For the text-containing cell, return its midpoint in [x, y] coordinate format. 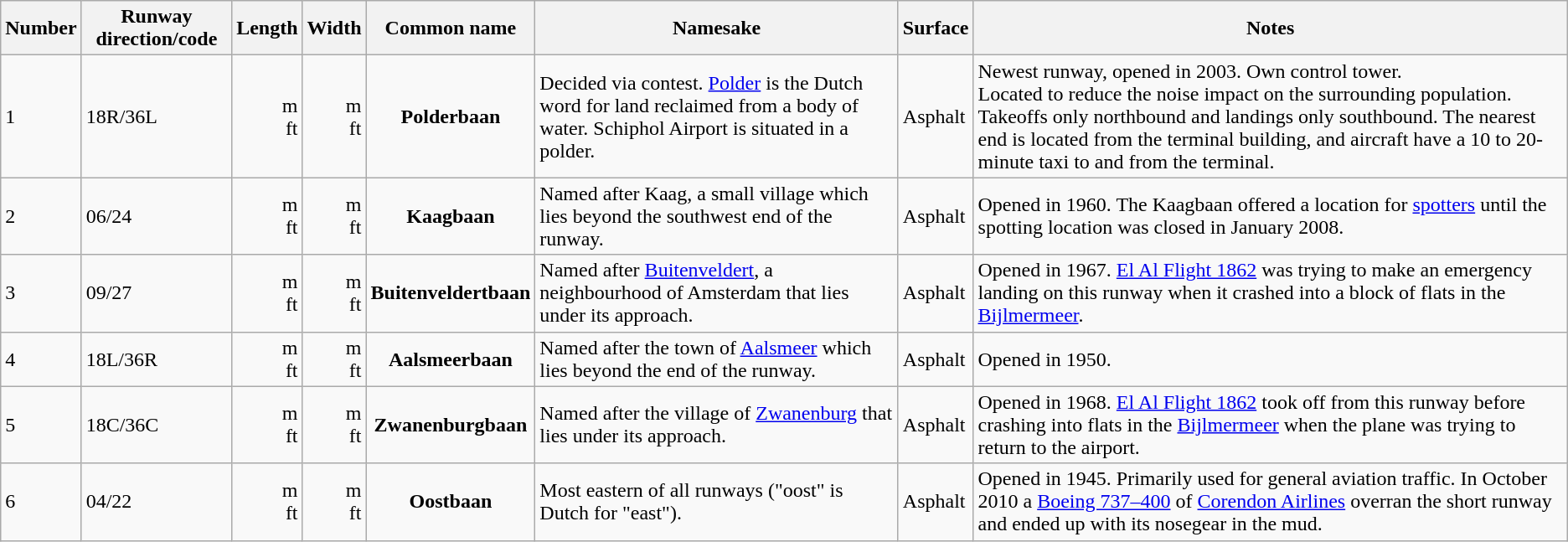
Length [267, 28]
5 [41, 425]
18C/36C [157, 425]
Namesake [717, 28]
1 [41, 116]
Buitenveldertbaan [451, 293]
Opened in 1960. The Kaagbaan offered a location for spotters until the spotting location was closed in January 2008. [1270, 216]
Most eastern of all runways ("oost" is Dutch for "east"). [717, 502]
Named after Buitenveldert, a neighbourhood of Amsterdam that lies under its approach. [717, 293]
Number [41, 28]
6 [41, 502]
Common name [451, 28]
Opened in 1950. [1270, 359]
Named after the town of Aalsmeer which lies beyond the end of the runway. [717, 359]
06/24 [157, 216]
Notes [1270, 28]
Kaagbaan [451, 216]
Named after the village of Zwanenburg that lies under its approach. [717, 425]
18R/36L [157, 116]
Aalsmeerbaan [451, 359]
Zwanenburgbaan [451, 425]
Surface [936, 28]
18L/36R [157, 359]
Runway direction/code [157, 28]
Polderbaan [451, 116]
Named after Kaag, a small village which lies beyond the southwest end of the runway. [717, 216]
3 [41, 293]
09/27 [157, 293]
Width [334, 28]
2 [41, 216]
Decided via contest. Polder is the Dutch word for land reclaimed from a body of water. Schiphol Airport is situated in a polder. [717, 116]
04/22 [157, 502]
Opened in 1967. El Al Flight 1862 was trying to make an emergency landing on this runway when it crashed into a block of flats in the Bijlmermeer. [1270, 293]
4 [41, 359]
Oostbaan [451, 502]
